Pinpoint the cell where the given text exists, returning its (x, y) midpoint coordinate. 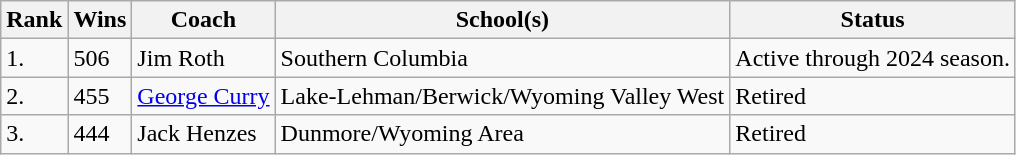
School(s) (502, 20)
Status (873, 20)
Dunmore/Wyoming Area (502, 134)
444 (100, 134)
2. (34, 96)
1. (34, 58)
Lake-Lehman/Berwick/Wyoming Valley West (502, 96)
George Curry (204, 96)
455 (100, 96)
Active through 2024 season. (873, 58)
Wins (100, 20)
Jack Henzes (204, 134)
Jim Roth (204, 58)
Southern Columbia (502, 58)
Rank (34, 20)
Coach (204, 20)
3. (34, 134)
506 (100, 58)
